Provide the [x, y] coordinate of the cell's center where the given text is located.  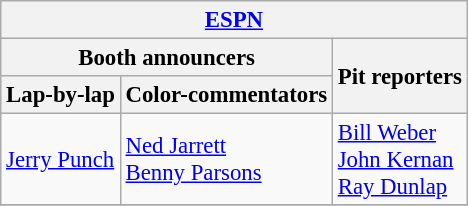
Lap-by-lap [60, 95]
ESPN [234, 20]
Pit reporters [400, 76]
Booth announcers [167, 58]
Bill Weber John Kernan Ray Dunlap [400, 160]
Color-commentators [226, 95]
Jerry Punch [60, 160]
Ned Jarrett Benny Parsons [226, 160]
